Search for the cell housing the specified text and yield its [X, Y] center coordinate. 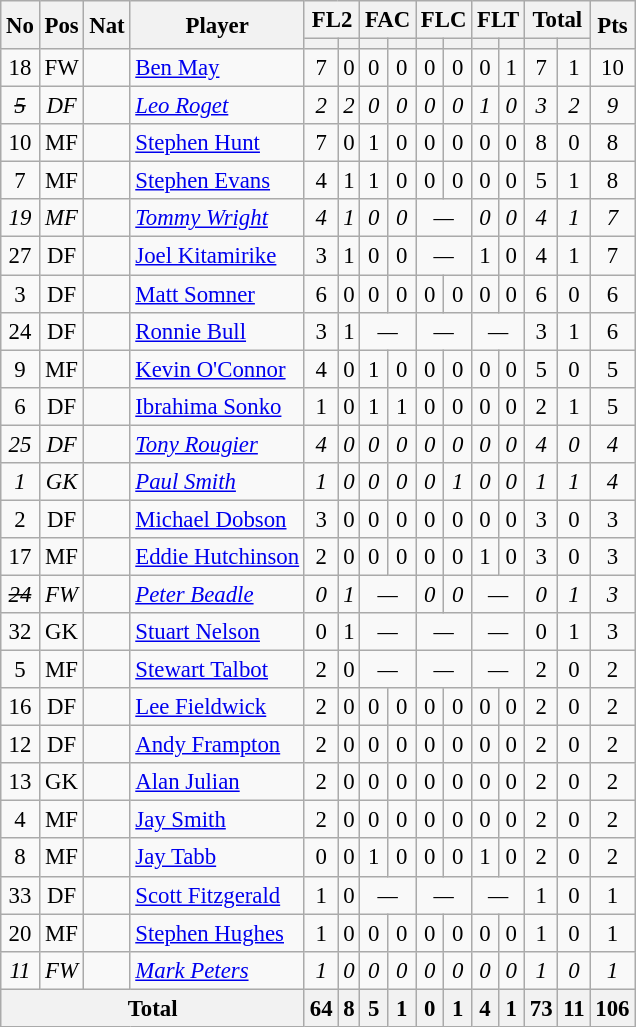
17 [20, 557]
Peter Beadle [217, 594]
FLC [444, 20]
Lee Fieldwick [217, 707]
Ben May [217, 68]
27 [20, 256]
Jay Tabb [217, 858]
Scott Fitzgerald [217, 895]
Kevin O'Connor [217, 369]
Ibrahima Sonko [217, 406]
Stephen Evans [217, 181]
Paul Smith [217, 482]
Michael Dobson [217, 519]
73 [542, 1008]
Stephen Hunt [217, 143]
16 [20, 707]
Tommy Wright [217, 219]
FL2 [332, 20]
106 [612, 1008]
Jay Smith [217, 820]
Andy Frampton [217, 745]
Mark Peters [217, 970]
Matt Somner [217, 294]
20 [20, 933]
13 [20, 782]
32 [20, 632]
Stewart Talbot [217, 670]
Alan Julian [217, 782]
33 [20, 895]
FLT [498, 20]
64 [320, 1008]
FAC [388, 20]
Ronnie Bull [217, 331]
Leo Roget [217, 106]
19 [20, 219]
Pos [62, 25]
Eddie Hutchinson [217, 557]
18 [20, 68]
Stuart Nelson [217, 632]
No [20, 25]
25 [20, 444]
Joel Kitamirike [217, 256]
Pts [612, 25]
Nat [107, 25]
Player [217, 25]
Tony Rougier [217, 444]
12 [20, 745]
Stephen Hughes [217, 933]
